Capture the cell that displays the provided text and extract its [X, Y] central coordinate. 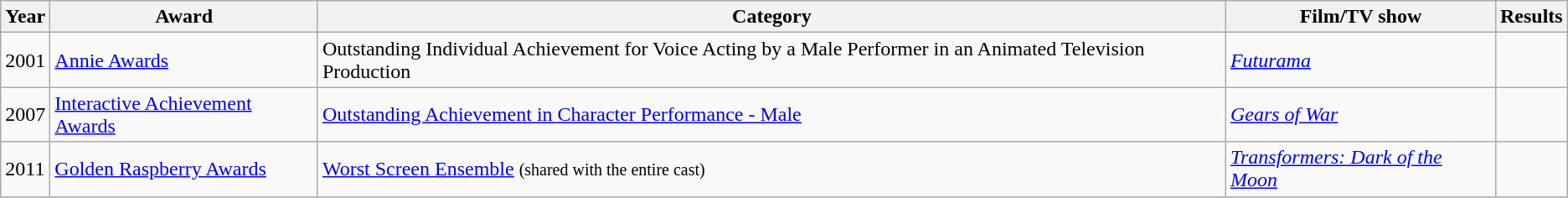
Gears of War [1360, 114]
2007 [25, 114]
Film/TV show [1360, 17]
Annie Awards [184, 60]
Award [184, 17]
Category [771, 17]
Golden Raspberry Awards [184, 169]
Worst Screen Ensemble (shared with the entire cast) [771, 169]
2011 [25, 169]
Transformers: Dark of the Moon [1360, 169]
Futurama [1360, 60]
Interactive Achievement Awards [184, 114]
Outstanding Achievement in Character Performance - Male [771, 114]
Results [1531, 17]
Outstanding Individual Achievement for Voice Acting by a Male Performer in an Animated Television Production [771, 60]
Year [25, 17]
2001 [25, 60]
